Locate the cell with the specified text and output its (x, y) center coordinate. 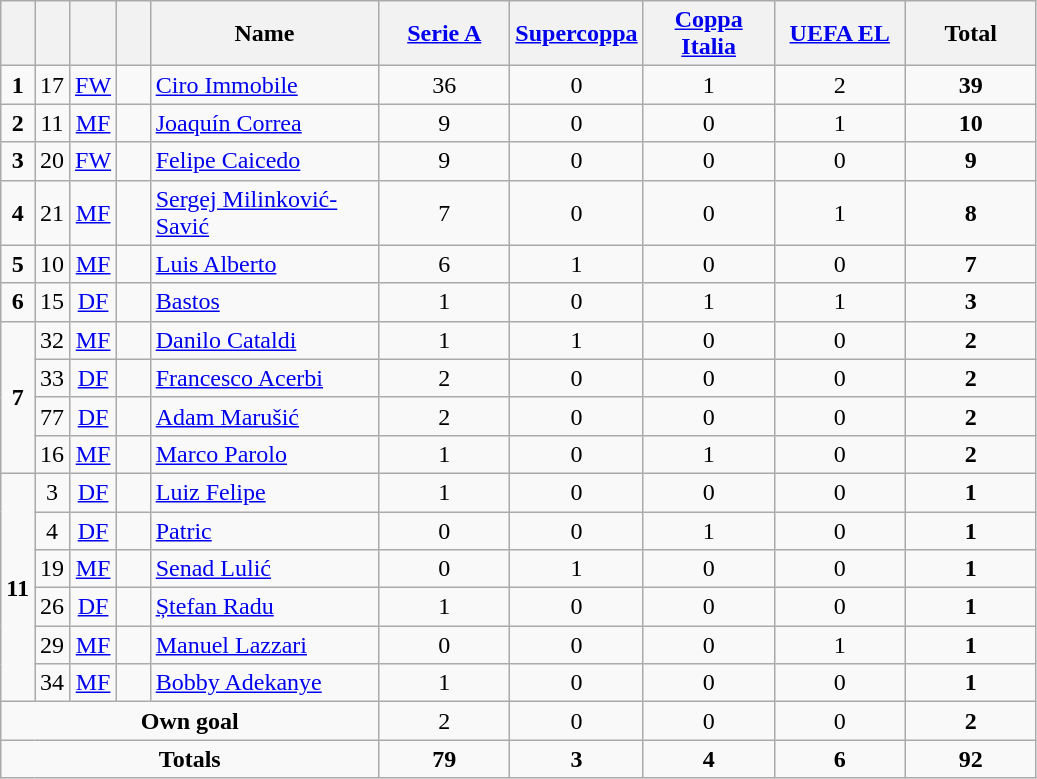
8 (970, 212)
Senad Lulić (264, 569)
36 (444, 85)
26 (52, 607)
Coppa Italia (708, 34)
Serie A (444, 34)
92 (970, 759)
Ștefan Radu (264, 607)
UEFA EL (840, 34)
Francesco Acerbi (264, 378)
Adam Marušić (264, 416)
Bastos (264, 302)
5 (18, 264)
Felipe Caicedo (264, 161)
20 (52, 161)
15 (52, 302)
39 (970, 85)
Name (264, 34)
Own goal (190, 721)
19 (52, 569)
Totals (190, 759)
Manuel Lazzari (264, 645)
Ciro Immobile (264, 85)
32 (52, 340)
Joaquín Correa (264, 123)
Patric (264, 531)
29 (52, 645)
Sergej Milinković-Savić (264, 212)
Total (970, 34)
Luiz Felipe (264, 492)
Supercoppa (576, 34)
21 (52, 212)
Danilo Cataldi (264, 340)
Bobby Adekanye (264, 683)
Luis Alberto (264, 264)
33 (52, 378)
34 (52, 683)
17 (52, 85)
Marco Parolo (264, 454)
16 (52, 454)
77 (52, 416)
79 (444, 759)
